Provide the (x, y) coordinate of the cell's center where the given text is located.  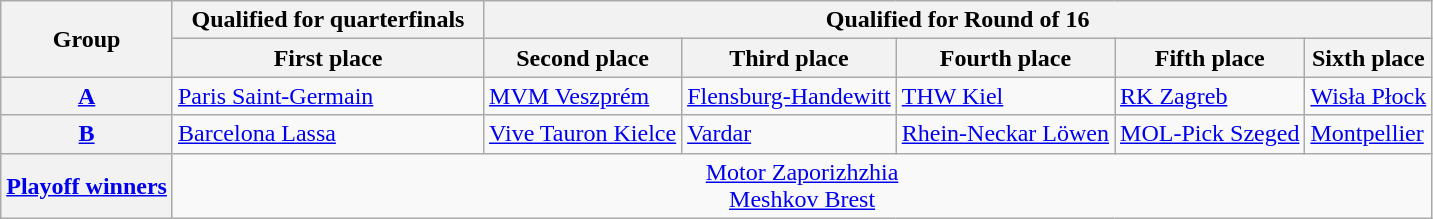
Montpellier (1368, 134)
Playoff winners (87, 186)
Third place (790, 58)
First place (328, 58)
Flensburg-Handewitt (790, 96)
A (87, 96)
Rhein-Neckar Löwen (1005, 134)
RK Zagreb (1210, 96)
Vive Tauron Kielce (583, 134)
Sixth place (1368, 58)
Motor Zaporizhzhia Meshkov Brest (802, 186)
Second place (583, 58)
Fifth place (1210, 58)
B (87, 134)
Qualified for Round of 16 (958, 20)
Group (87, 39)
Paris Saint-Germain (328, 96)
Wisła Płock (1368, 96)
MVM Veszprém (583, 96)
Vardar (790, 134)
Qualified for quarterfinals (328, 20)
Barcelona Lassa (328, 134)
Fourth place (1005, 58)
THW Kiel (1005, 96)
MOL-Pick Szeged (1210, 134)
